Return the [X, Y] coordinate for the center point of the cell that contains the specified text.  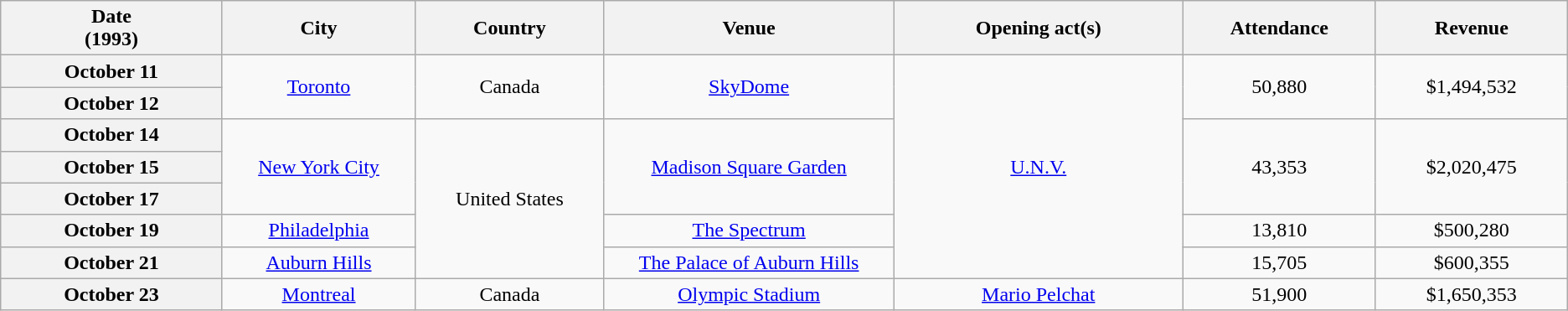
15,705 [1279, 262]
October 12 [111, 103]
$500,280 [1471, 231]
October 15 [111, 167]
Revenue [1471, 29]
$2,020,475 [1471, 167]
$1,494,532 [1471, 87]
51,900 [1279, 294]
Philadelphia [318, 231]
Madison Square Garden [749, 167]
Attendance [1279, 29]
SkyDome [749, 87]
43,353 [1279, 167]
Opening act(s) [1039, 29]
October 11 [111, 71]
City [318, 29]
Auburn Hills [318, 262]
October 19 [111, 231]
50,880 [1279, 87]
October 21 [111, 262]
The Spectrum [749, 231]
Mario Pelchat [1039, 294]
$1,650,353 [1471, 294]
Toronto [318, 87]
October 14 [111, 135]
The Palace of Auburn Hills [749, 262]
Date(1993) [111, 29]
Venue [749, 29]
October 23 [111, 294]
United States [509, 199]
Country [509, 29]
Montreal [318, 294]
U.N.V. [1039, 167]
$600,355 [1471, 262]
New York City [318, 167]
13,810 [1279, 231]
Olympic Stadium [749, 294]
October 17 [111, 199]
